Extract the (X, Y) coordinate from the center of the cell holding the provided text.  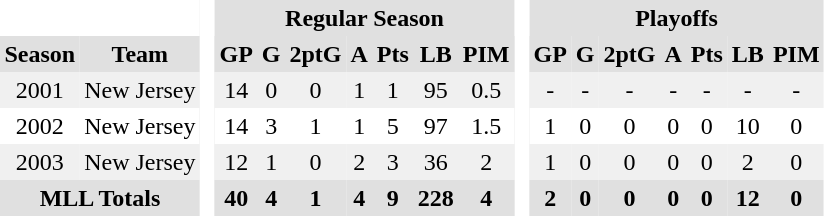
228 (436, 198)
95 (436, 90)
40 (236, 198)
36 (436, 162)
2001 (40, 90)
1.5 (486, 126)
9 (392, 198)
Team (140, 54)
5 (392, 126)
Season (40, 54)
Playoffs (676, 18)
MLL Totals (100, 198)
2002 (40, 126)
Regular Season (364, 18)
0.5 (486, 90)
2003 (40, 162)
97 (436, 126)
10 (748, 126)
